Find where the given text appears and provide that cell's center as [x, y] coordinate. 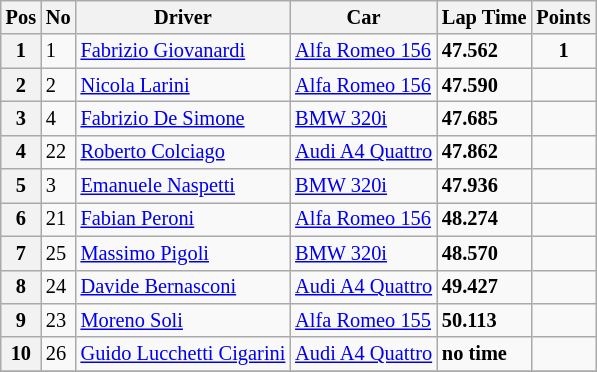
Lap Time [484, 17]
8 [21, 287]
9 [21, 320]
Driver [184, 17]
Fabrizio De Simone [184, 118]
22 [58, 152]
23 [58, 320]
Alfa Romeo 155 [364, 320]
26 [58, 354]
Davide Bernasconi [184, 287]
48.274 [484, 219]
Fabian Peroni [184, 219]
47.862 [484, 152]
47.936 [484, 186]
Moreno Soli [184, 320]
Points [563, 17]
25 [58, 253]
5 [21, 186]
47.590 [484, 85]
47.685 [484, 118]
no time [484, 354]
49.427 [484, 287]
21 [58, 219]
Emanuele Naspetti [184, 186]
Nicola Larini [184, 85]
24 [58, 287]
Pos [21, 17]
50.113 [484, 320]
6 [21, 219]
No [58, 17]
Massimo Pigoli [184, 253]
48.570 [484, 253]
7 [21, 253]
10 [21, 354]
Guido Lucchetti Cigarini [184, 354]
Roberto Colciago [184, 152]
Car [364, 17]
Fabrizio Giovanardi [184, 51]
47.562 [484, 51]
